Scan for the cell matching the given text and deliver its (X, Y) coordinate at center. 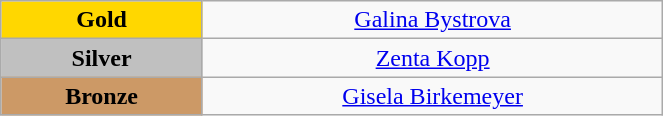
Galina Bystrova (432, 20)
Zenta Kopp (432, 58)
Gold (102, 20)
Gisela Birkemeyer (432, 96)
Bronze (102, 96)
Silver (102, 58)
